Determine the [x, y] coordinate at the center of the cell enclosing the given text.  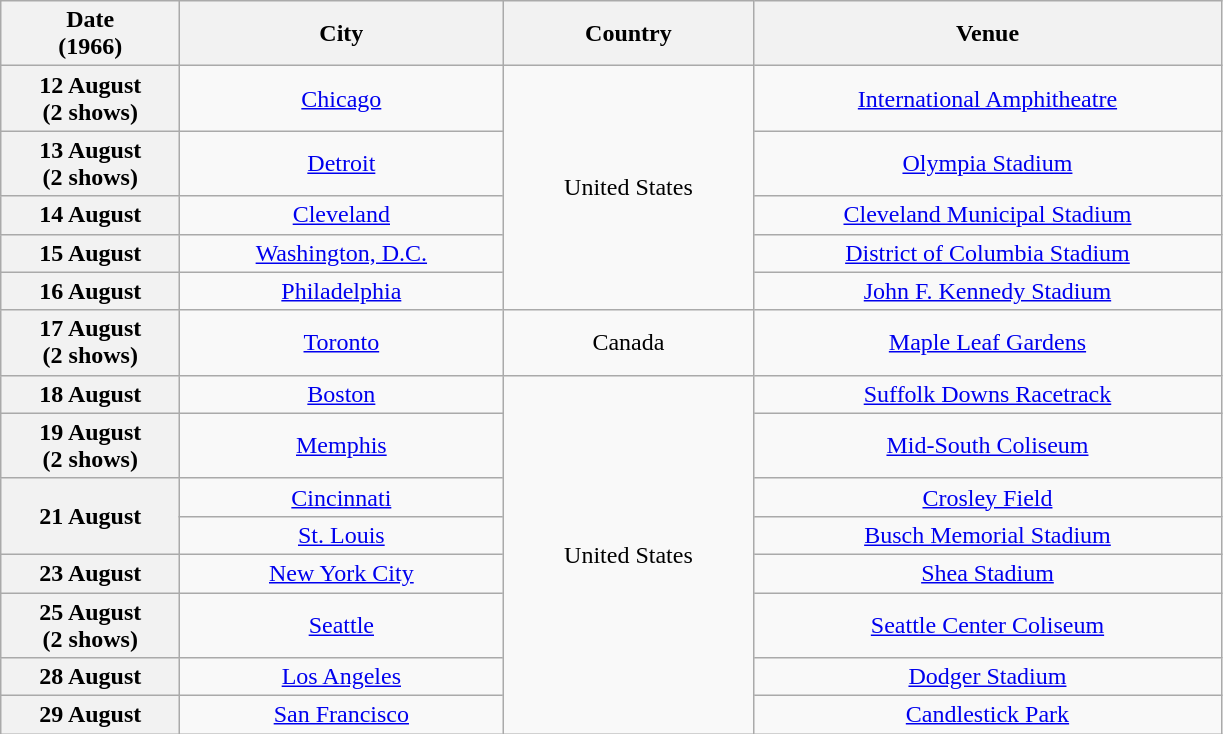
14 August [90, 215]
Date(1966) [90, 34]
Detroit [342, 164]
Philadelphia [342, 291]
Memphis [342, 446]
Dodger Stadium [988, 677]
Chicago [342, 98]
Cleveland Municipal Stadium [988, 215]
St. Louis [342, 535]
15 August [90, 253]
Seattle [342, 624]
Canada [628, 342]
Seattle Center Coliseum [988, 624]
19 August(2 shows) [90, 446]
Shea Stadium [988, 573]
29 August [90, 715]
Maple Leaf Gardens [988, 342]
District of Columbia Stadium [988, 253]
12 August(2 shows) [90, 98]
Cleveland [342, 215]
Washington, D.C. [342, 253]
25 August(2 shows) [90, 624]
13 August(2 shows) [90, 164]
Crosley Field [988, 497]
Candlestick Park [988, 715]
San Francisco [342, 715]
Olympia Stadium [988, 164]
21 August [90, 516]
International Amphitheatre [988, 98]
Venue [988, 34]
Boston [342, 394]
John F. Kennedy Stadium [988, 291]
Los Angeles [342, 677]
Busch Memorial Stadium [988, 535]
28 August [90, 677]
16 August [90, 291]
City [342, 34]
17 August(2 shows) [90, 342]
Mid-South Coliseum [988, 446]
Toronto [342, 342]
New York City [342, 573]
18 August [90, 394]
23 August [90, 573]
Country [628, 34]
Suffolk Downs Racetrack [988, 394]
Cincinnati [342, 497]
